Determine the [x, y] coordinate at the center of the cell enclosing the given text.  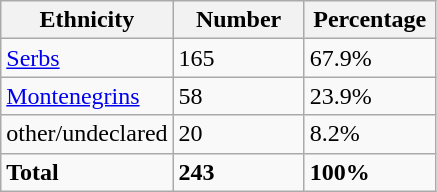
20 [238, 134]
8.2% [370, 134]
Number [238, 20]
243 [238, 172]
23.9% [370, 96]
Percentage [370, 20]
other/undeclared [87, 134]
Serbs [87, 58]
Total [87, 172]
100% [370, 172]
165 [238, 58]
67.9% [370, 58]
Montenegrins [87, 96]
58 [238, 96]
Ethnicity [87, 20]
